Detect which cell encompasses the target text, then output its [X, Y] center coordinate. 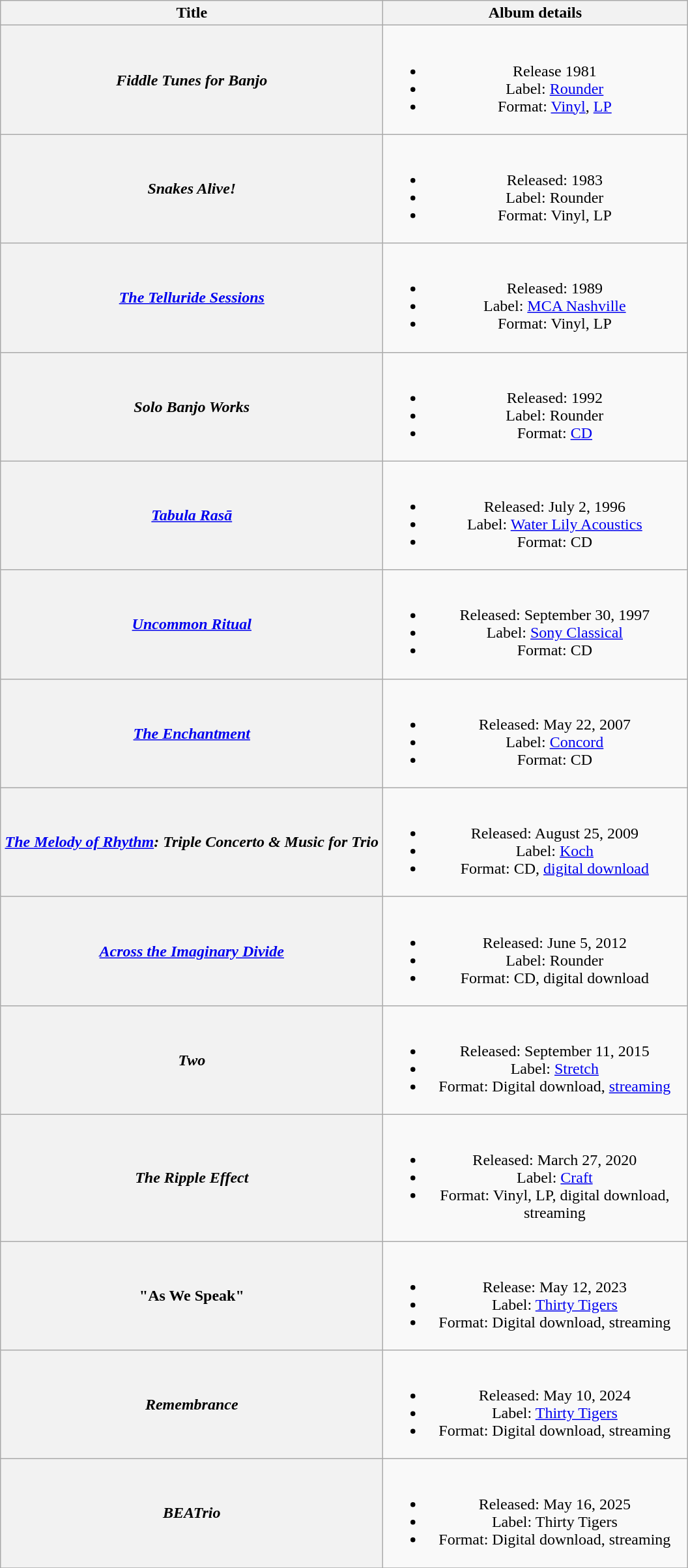
Released: May 10, 2024Label: Thirty TigersFormat: Digital download, streaming [536, 1404]
Two [192, 1060]
Remembrance [192, 1404]
Release 1981Label: RounderFormat: Vinyl, LP [536, 80]
Uncommon Ritual [192, 625]
Released: 1992Label: RounderFormat: CD [536, 407]
Released: August 25, 2009Label: KochFormat: CD, digital download [536, 842]
The Enchantment [192, 733]
Released: May 22, 2007Label: ConcordFormat: CD [536, 733]
The Telluride Sessions [192, 297]
Released: June 5, 2012Label: RounderFormat: CD, digital download [536, 951]
Released: September 11, 2015Label: StretchFormat: Digital download, streaming [536, 1060]
Released: May 16, 2025Label: Thirty TigersFormat: Digital download, streaming [536, 1514]
Release: May 12, 2023Label: Thirty TigersFormat: Digital download, streaming [536, 1296]
Tabula Rasā [192, 515]
The Melody of Rhythm: Triple Concerto & Music for Trio [192, 842]
Snakes Alive! [192, 189]
Album details [536, 13]
Released: 1989Label: MCA NashvilleFormat: Vinyl, LP [536, 297]
Released: 1983Label: RounderFormat: Vinyl, LP [536, 189]
BEATrio [192, 1514]
Released: July 2, 1996Label: Water Lily AcousticsFormat: CD [536, 515]
Title [192, 13]
The Ripple Effect [192, 1177]
Solo Banjo Works [192, 407]
Released: September 30, 1997Label: Sony ClassicalFormat: CD [536, 625]
"As We Speak" [192, 1296]
Fiddle Tunes for Banjo [192, 80]
Released: March 27, 2020Label: CraftFormat: Vinyl, LP, digital download, streaming [536, 1177]
Across the Imaginary Divide [192, 951]
